Capture the cell that displays the provided text and extract its [X, Y] central coordinate. 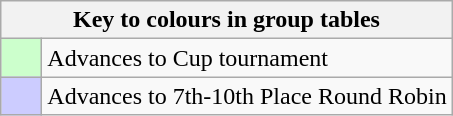
Key to colours in group tables [226, 20]
Advances to 7th-10th Place Round Robin [247, 96]
Advances to Cup tournament [247, 58]
